From the cell containing the given text, extract its center point as [X, Y] coordinate. 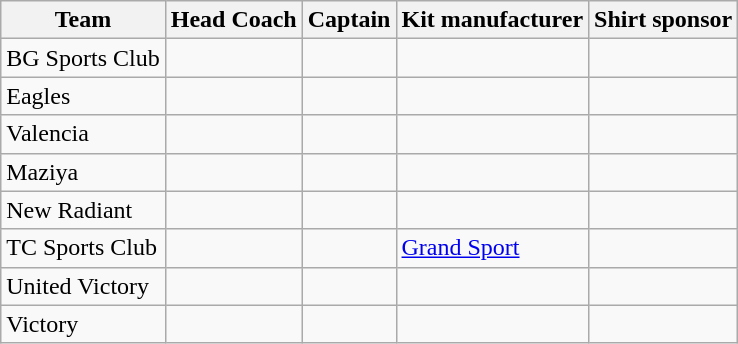
Victory [83, 324]
United Victory [83, 286]
BG Sports Club [83, 58]
Head Coach [234, 20]
Grand Sport [492, 248]
Eagles [83, 96]
TC Sports Club [83, 248]
Kit manufacturer [492, 20]
Team [83, 20]
Valencia [83, 134]
Maziya [83, 172]
Captain [349, 20]
New Radiant [83, 210]
Shirt sponsor [664, 20]
